Determine the (X, Y) coordinate at the center of the cell enclosing the given text.  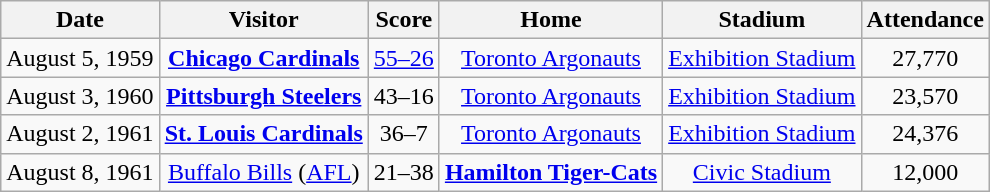
21–38 (404, 172)
24,376 (925, 134)
August 2, 1961 (80, 134)
Visitor (264, 20)
23,570 (925, 96)
Buffalo Bills (AFL) (264, 172)
St. Louis Cardinals (264, 134)
Home (550, 20)
August 3, 1960 (80, 96)
Pittsburgh Steelers (264, 96)
27,770 (925, 58)
August 5, 1959 (80, 58)
Attendance (925, 20)
Score (404, 20)
36–7 (404, 134)
August 8, 1961 (80, 172)
Chicago Cardinals (264, 58)
43–16 (404, 96)
Date (80, 20)
Hamilton Tiger-Cats (550, 172)
55–26 (404, 58)
Stadium (762, 20)
12,000 (925, 172)
Civic Stadium (762, 172)
